Locate the cell with the specified text and output its [X, Y] center coordinate. 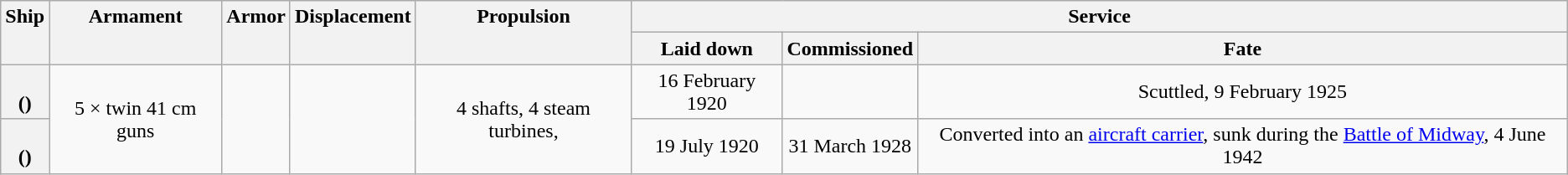
5 × twin 41 cm guns [136, 119]
16 February 1920 [707, 92]
Armor [256, 33]
31 March 1928 [850, 146]
Fate [1243, 49]
Converted into an aircraft carrier, sunk during the Battle of Midway, 4 June 1942 [1243, 146]
Laid down [707, 49]
Ship [25, 33]
Propulsion [524, 33]
Armament [136, 33]
Displacement [353, 33]
Scuttled, 9 February 1925 [1243, 92]
Service [1099, 17]
4 shafts, 4 steam turbines, [524, 119]
Commissioned [850, 49]
19 July 1920 [707, 146]
